Search for the cell housing the specified text and yield its [X, Y] center coordinate. 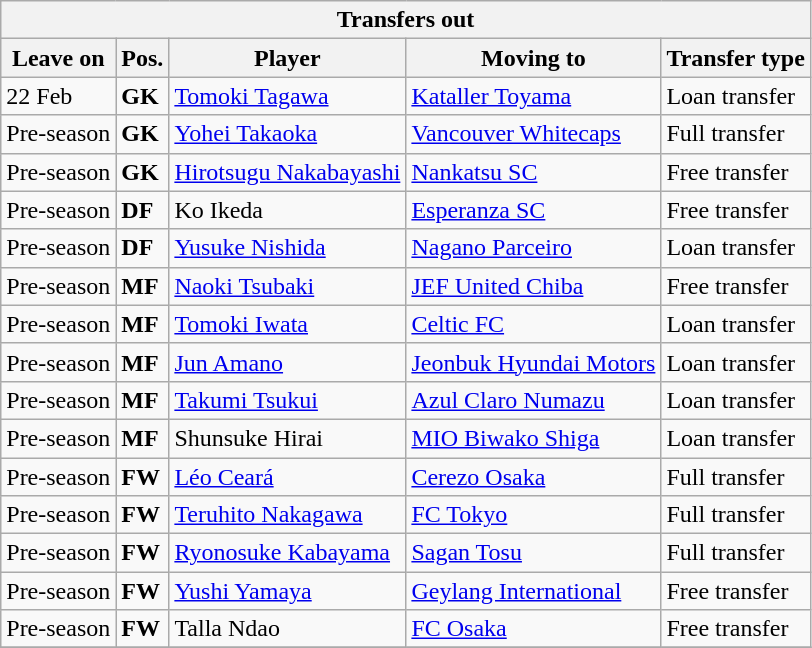
22 Feb [58, 96]
FC Osaka [534, 629]
Geylang International [534, 591]
Cerezo Osaka [534, 477]
Naoki Tsubaki [288, 286]
Tomoki Iwata [288, 324]
Azul Claro Numazu [534, 400]
Tomoki Tagawa [288, 96]
Leave on [58, 58]
Jun Amano [288, 362]
Léo Ceará [288, 477]
Ko Ikeda [288, 210]
Player [288, 58]
Moving to [534, 58]
Yohei Takaoka [288, 134]
Esperanza SC [534, 210]
Talla Ndao [288, 629]
Nankatsu SC [534, 172]
Nagano Parceiro [534, 248]
Transfers out [406, 20]
FC Tokyo [534, 515]
Hirotsugu Nakabayashi [288, 172]
Yushi Yamaya [288, 591]
Yusuke Nishida [288, 248]
Kataller Toyama [534, 96]
Shunsuke Hirai [288, 438]
JEF United Chiba [534, 286]
Sagan Tosu [534, 553]
Teruhito Nakagawa [288, 515]
Pos. [142, 58]
Transfer type [736, 58]
Takumi Tsukui [288, 400]
Vancouver Whitecaps [534, 134]
Ryonosuke Kabayama [288, 553]
Celtic FC [534, 324]
MIO Biwako Shiga [534, 438]
Jeonbuk Hyundai Motors [534, 362]
